Provide the (X, Y) coordinate of the cell's center where the given text is located.  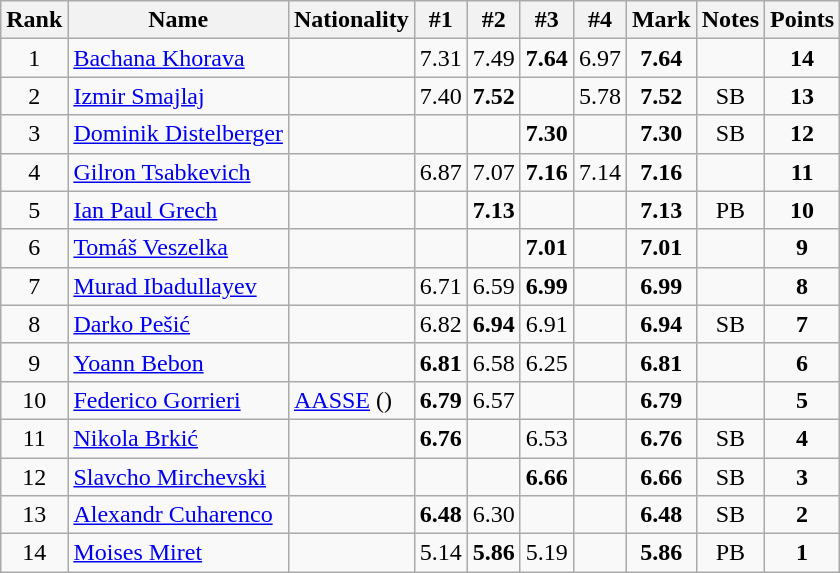
#4 (600, 20)
Slavcho Mirchevski (178, 477)
7.40 (440, 96)
7.07 (494, 172)
Tomáš Veszelka (178, 248)
Ian Paul Grech (178, 210)
#1 (440, 20)
6.25 (546, 362)
6.30 (494, 515)
Points (802, 20)
#2 (494, 20)
6.53 (546, 438)
Name (178, 20)
7.49 (494, 58)
Yoann Bebon (178, 362)
Rank (34, 20)
AASSE () (351, 400)
Gilron Tsabkevich (178, 172)
Nationality (351, 20)
Alexandr Cuharenco (178, 515)
Notes (730, 20)
5.78 (600, 96)
Bachana Khorava (178, 58)
5.19 (546, 553)
#3 (546, 20)
7.14 (600, 172)
Murad Ibadullayev (178, 286)
5.14 (440, 553)
7.31 (440, 58)
Mark (661, 20)
Nikola Brkić (178, 438)
6.58 (494, 362)
Federico Gorrieri (178, 400)
Moises Miret (178, 553)
6.87 (440, 172)
6.57 (494, 400)
6.97 (600, 58)
6.82 (440, 324)
Darko Pešić (178, 324)
6.59 (494, 286)
6.71 (440, 286)
6.91 (546, 324)
Dominik Distelberger (178, 134)
Izmir Smajlaj (178, 96)
